Extract the (x, y) coordinate from the center of the cell holding the provided text.  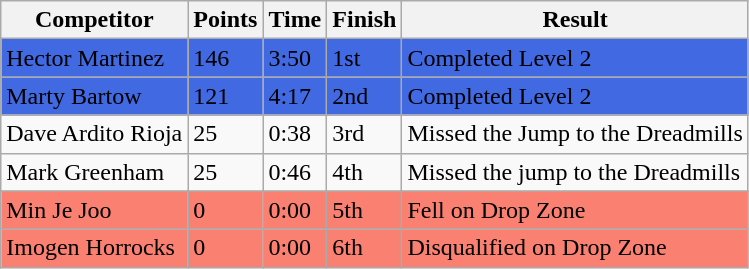
Competitor (94, 20)
Result (575, 20)
Missed the Jump to the Dreadmills (575, 134)
Hector Martinez (94, 58)
3rd (364, 134)
Time (295, 20)
3:50 (295, 58)
Min Je Joo (94, 210)
0:38 (295, 134)
5th (364, 210)
Dave Ardito Rioja (94, 134)
6th (364, 248)
2nd (364, 96)
Marty Bartow (94, 96)
4:17 (295, 96)
Fell on Drop Zone (575, 210)
Finish (364, 20)
4th (364, 172)
1st (364, 58)
Disqualified on Drop Zone (575, 248)
Imogen Horrocks (94, 248)
Points (226, 20)
Mark Greenham (94, 172)
Missed the jump to the Dreadmills (575, 172)
121 (226, 96)
0:46 (295, 172)
146 (226, 58)
